Pinpoint the cell where the given text exists, returning its (x, y) midpoint coordinate. 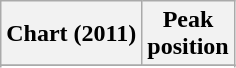
Peakposition (188, 34)
Chart (2011) (72, 34)
